Output the [x, y] coordinate of the center of the cell containing the given text.  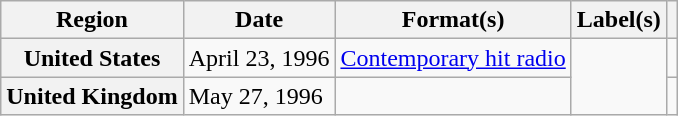
Region [92, 20]
Label(s) [618, 20]
Date [259, 20]
May 27, 1996 [259, 96]
April 23, 1996 [259, 58]
Contemporary hit radio [453, 58]
Format(s) [453, 20]
United States [92, 58]
United Kingdom [92, 96]
